Scan for the cell matching the given text and deliver its [x, y] coordinate at center. 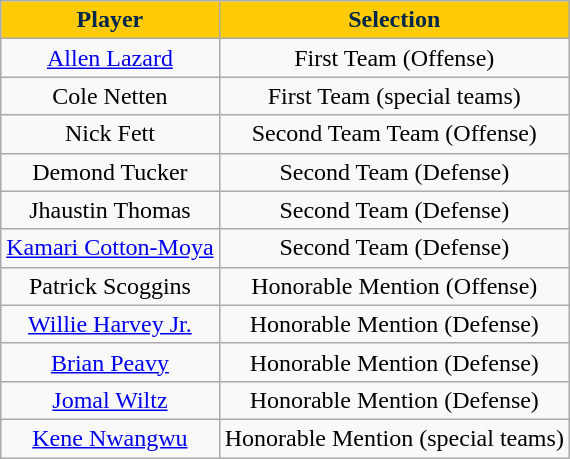
Jomal Wiltz [110, 400]
Brian Peavy [110, 362]
Kene Nwangwu [110, 438]
Allen Lazard [110, 58]
Willie Harvey Jr. [110, 324]
Kamari Cotton-Moya [110, 248]
Nick Fett [110, 134]
Jhaustin Thomas [110, 210]
Cole Netten [110, 96]
Second Team Team (Offense) [394, 134]
First Team (special teams) [394, 96]
First Team (Offense) [394, 58]
Honorable Mention (special teams) [394, 438]
Honorable Mention (Offense) [394, 286]
Player [110, 20]
Demond Tucker [110, 172]
Selection [394, 20]
Patrick Scoggins [110, 286]
